Search for the cell housing the specified text and yield its [x, y] center coordinate. 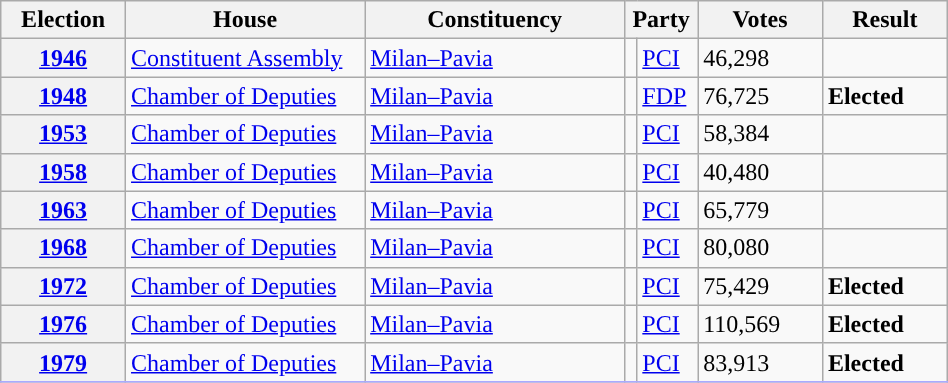
76,725 [760, 96]
1963 [64, 210]
Election [64, 20]
Party [662, 20]
65,779 [760, 210]
1948 [64, 96]
House [246, 20]
Votes [760, 20]
1976 [64, 324]
1953 [64, 134]
83,913 [760, 362]
1979 [64, 362]
80,080 [760, 248]
1972 [64, 286]
58,384 [760, 134]
1946 [64, 58]
1968 [64, 248]
FDP [668, 96]
40,480 [760, 172]
110,569 [760, 324]
46,298 [760, 58]
1958 [64, 172]
Constituency [495, 20]
Result [884, 20]
Constituent Assembly [246, 58]
75,429 [760, 286]
